Search for the cell housing the specified text and yield its [X, Y] center coordinate. 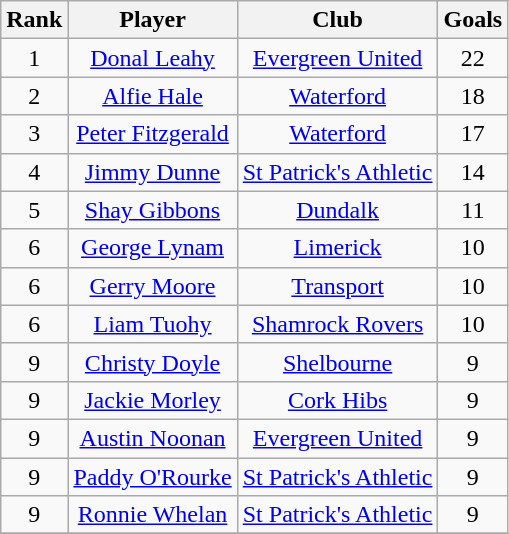
4 [34, 172]
22 [473, 58]
Christy Doyle [152, 362]
5 [34, 210]
Shelbourne [338, 362]
Goals [473, 20]
Club [338, 20]
Austin Noonan [152, 438]
Liam Tuohy [152, 324]
Player [152, 20]
11 [473, 210]
Peter Fitzgerald [152, 134]
Paddy O'Rourke [152, 477]
Jackie Morley [152, 400]
1 [34, 58]
Alfie Hale [152, 96]
17 [473, 134]
2 [34, 96]
Ronnie Whelan [152, 515]
Shay Gibbons [152, 210]
Transport [338, 286]
Shamrock Rovers [338, 324]
14 [473, 172]
Jimmy Dunne [152, 172]
Cork Hibs [338, 400]
George Lynam [152, 248]
18 [473, 96]
Gerry Moore [152, 286]
Dundalk [338, 210]
3 [34, 134]
Limerick [338, 248]
Donal Leahy [152, 58]
Rank [34, 20]
